Find where the given text appears and provide that cell's center as (x, y) coordinate. 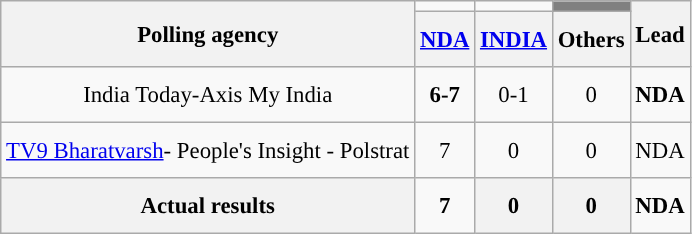
Polling agency (208, 34)
Lead (660, 34)
Actual results (208, 206)
6-7 (445, 95)
Others (591, 40)
INDIA (514, 40)
TV9 Bharatvarsh- People's Insight - Polstrat (208, 151)
India Today-Axis My India (208, 95)
0-1 (514, 95)
